Determine the (X, Y) coordinate at the center of the cell enclosing the given text.  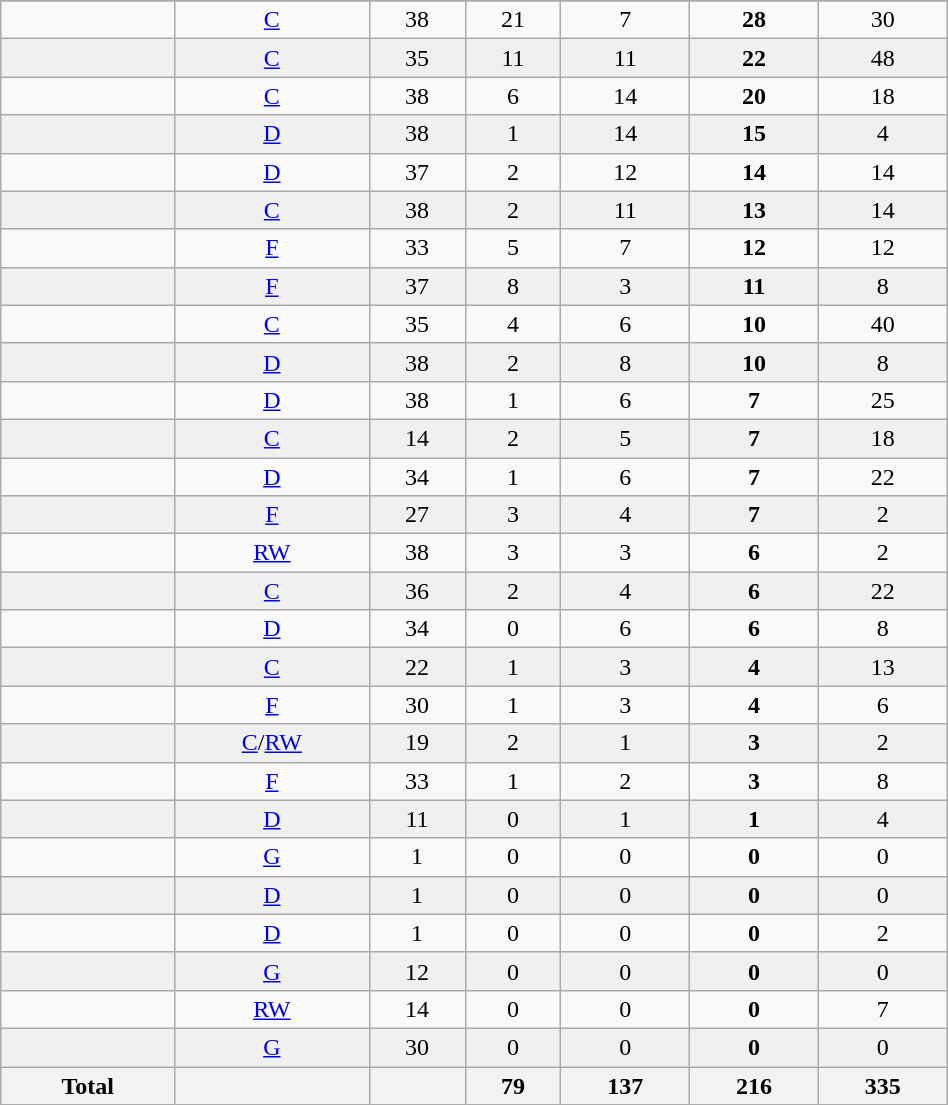
40 (882, 324)
C/RW (272, 743)
27 (417, 515)
48 (882, 58)
15 (754, 134)
36 (417, 591)
25 (882, 400)
79 (513, 1085)
335 (882, 1085)
20 (754, 96)
28 (754, 20)
216 (754, 1085)
Total (88, 1085)
137 (626, 1085)
19 (417, 743)
21 (513, 20)
